Detect which cell encompasses the target text, then output its (X, Y) center coordinate. 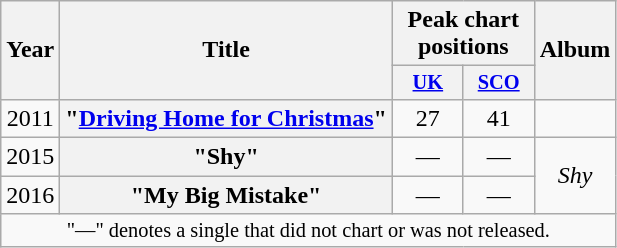
"Driving Home for Christmas" (226, 118)
2016 (30, 195)
SCO (498, 83)
41 (498, 118)
27 (428, 118)
2015 (30, 157)
Shy (575, 176)
"My Big Mistake" (226, 195)
Album (575, 50)
2011 (30, 118)
UK (428, 83)
Peak chart positions (463, 34)
"—" denotes a single that did not chart or was not released. (308, 231)
"Shy" (226, 157)
Title (226, 50)
Year (30, 50)
